Scan for the cell matching the given text and deliver its (x, y) coordinate at center. 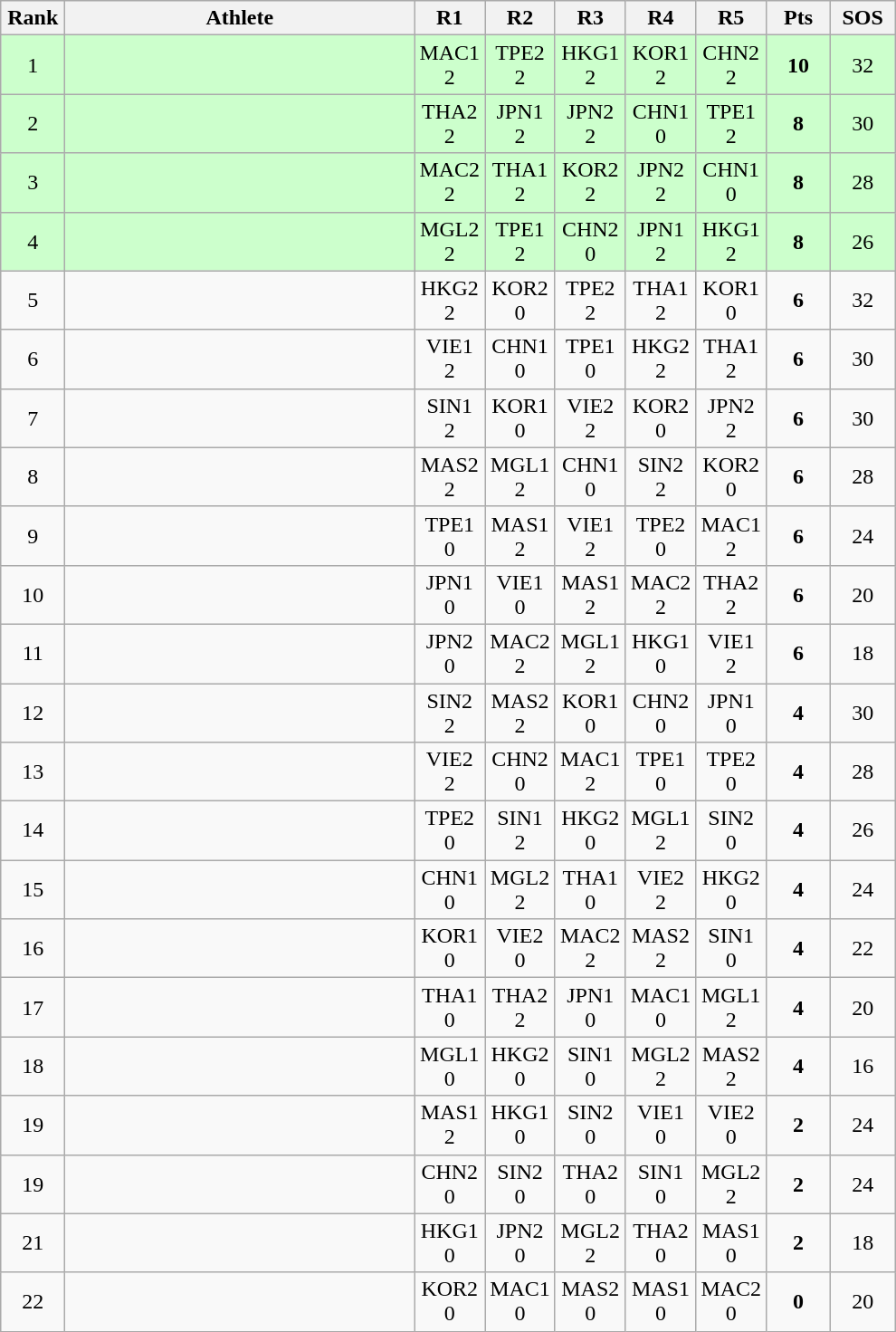
SOS (863, 18)
7 (33, 418)
R1 (450, 18)
11 (33, 654)
MAS20 (590, 1302)
R4 (661, 18)
17 (33, 1007)
13 (33, 771)
0 (798, 1302)
Rank (33, 18)
14 (33, 831)
21 (33, 1242)
CHN22 (731, 65)
MGL10 (450, 1067)
15 (33, 889)
R2 (520, 18)
R5 (731, 18)
KOR22 (590, 183)
Pts (798, 18)
3 (33, 183)
MAC20 (731, 1302)
1 (33, 65)
12 (33, 712)
R3 (590, 18)
9 (33, 536)
5 (33, 301)
KOR12 (661, 65)
Athlete (240, 18)
